Output the (x, y) coordinate of the center of the cell containing the given text.  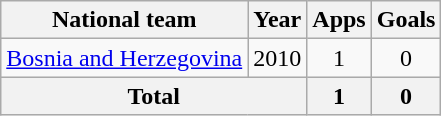
Goals (406, 20)
Year (278, 20)
Apps (339, 20)
2010 (278, 58)
National team (124, 20)
Total (154, 96)
Bosnia and Herzegovina (124, 58)
